Return the (X, Y) coordinate for the center point of the cell that contains the specified text.  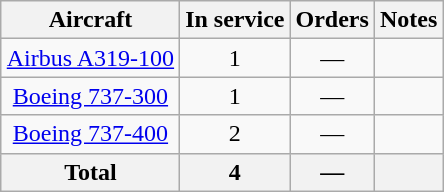
2 (235, 134)
In service (235, 20)
Total (90, 172)
4 (235, 172)
Orders (332, 20)
Boeing 737-300 (90, 96)
Notes (408, 20)
Airbus A319-100 (90, 58)
Aircraft (90, 20)
Boeing 737-400 (90, 134)
